Locate the cell with the specified text and output its (x, y) center coordinate. 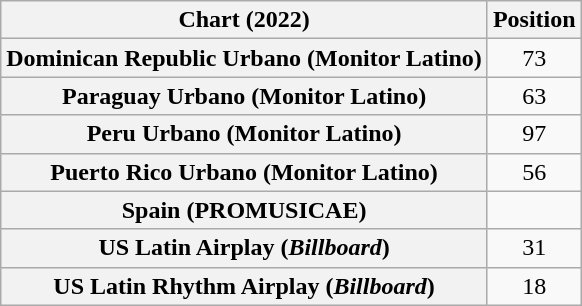
31 (534, 248)
US Latin Rhythm Airplay (Billboard) (244, 286)
Chart (2022) (244, 20)
Peru Urbano (Monitor Latino) (244, 134)
Paraguay Urbano (Monitor Latino) (244, 96)
US Latin Airplay (Billboard) (244, 248)
97 (534, 134)
Puerto Rico Urbano (Monitor Latino) (244, 172)
56 (534, 172)
63 (534, 96)
Position (534, 20)
Spain (PROMUSICAE) (244, 210)
73 (534, 58)
Dominican Republic Urbano (Monitor Latino) (244, 58)
18 (534, 286)
